Provide the (x, y) coordinate of the cell's center where the given text is located.  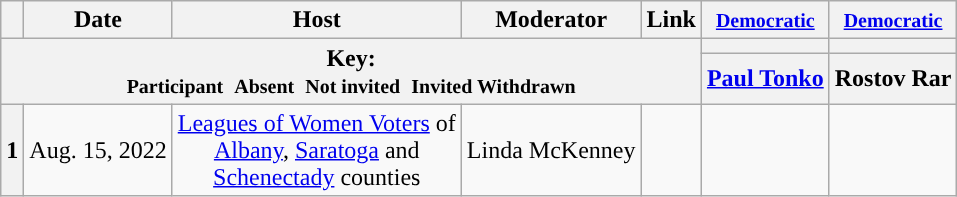
1 (12, 150)
Key: Participant Absent Not invited Invited Withdrawn (352, 72)
Rostov Rar (893, 78)
Date (98, 20)
Leagues of Women Voters ofAlbany, Saratoga andSchenectady counties (316, 150)
Moderator (551, 20)
Paul Tonko (765, 78)
Aug. 15, 2022 (98, 150)
Host (316, 20)
Linda McKenney (551, 150)
Link (671, 20)
